For the text-containing cell, return its midpoint in (X, Y) coordinate format. 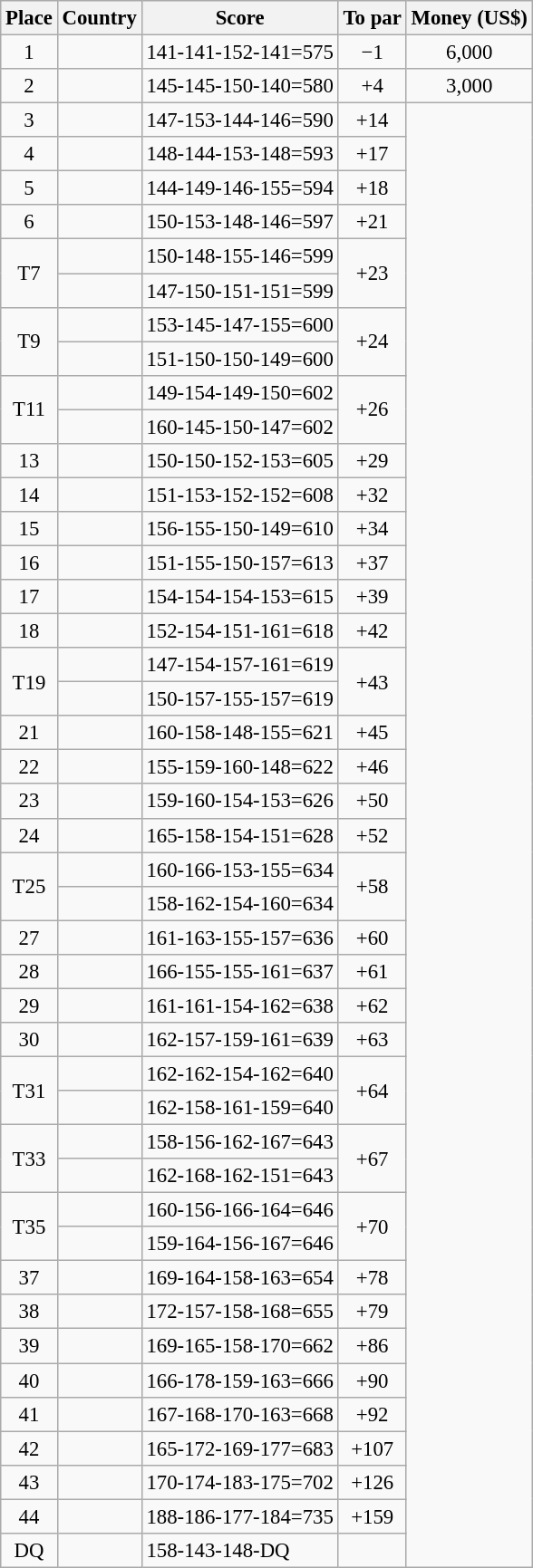
42 (29, 1448)
148-144-153-148=593 (239, 154)
147-153-144-146=590 (239, 120)
+21 (372, 222)
158-156-162-167=643 (239, 1142)
6 (29, 222)
+29 (372, 461)
147-150-151-151=599 (239, 291)
T31 (29, 1091)
+90 (372, 1380)
154-154-154-153=615 (239, 597)
30 (29, 1040)
162-157-159-161=639 (239, 1040)
150-153-148-146=597 (239, 222)
+34 (372, 529)
155-159-160-148=622 (239, 767)
160-156-166-164=646 (239, 1210)
+18 (372, 188)
Score (239, 18)
1 (29, 53)
150-150-152-153=605 (239, 461)
To par (372, 18)
13 (29, 461)
170-174-183-175=702 (239, 1482)
+4 (372, 86)
−1 (372, 53)
145-145-150-140=580 (239, 86)
T19 (29, 681)
162-162-154-162=640 (239, 1073)
166-178-159-163=666 (239, 1380)
151-150-150-149=600 (239, 359)
24 (29, 835)
T25 (29, 886)
Money (US$) (470, 18)
+86 (372, 1346)
+159 (372, 1516)
+14 (372, 120)
144-149-146-155=594 (239, 188)
151-155-150-157=613 (239, 563)
150-148-155-146=599 (239, 256)
T7 (29, 274)
150-157-155-157=619 (239, 699)
+24 (372, 341)
+52 (372, 835)
+58 (372, 886)
160-145-150-147=602 (239, 427)
159-164-156-167=646 (239, 1244)
18 (29, 631)
167-168-170-163=668 (239, 1414)
+17 (372, 154)
+46 (372, 767)
162-158-161-159=640 (239, 1108)
+79 (372, 1313)
27 (29, 938)
43 (29, 1482)
+43 (372, 681)
188-186-177-184=735 (239, 1516)
+42 (372, 631)
4 (29, 154)
152-154-151-161=618 (239, 631)
+126 (372, 1482)
172-157-158-168=655 (239, 1313)
161-163-155-157=636 (239, 938)
161-161-154-162=638 (239, 1005)
3 (29, 120)
3,000 (470, 86)
+78 (372, 1278)
162-168-162-151=643 (239, 1176)
T33 (29, 1159)
+70 (372, 1227)
22 (29, 767)
41 (29, 1414)
169-165-158-170=662 (239, 1346)
165-172-169-177=683 (239, 1448)
159-160-154-153=626 (239, 802)
166-155-155-161=637 (239, 972)
+107 (372, 1448)
Place (29, 18)
23 (29, 802)
DQ (29, 1551)
T9 (29, 341)
+60 (372, 938)
T11 (29, 409)
169-164-158-163=654 (239, 1278)
158-162-154-160=634 (239, 903)
29 (29, 1005)
14 (29, 495)
Country (100, 18)
165-158-154-151=628 (239, 835)
39 (29, 1346)
+64 (372, 1091)
T35 (29, 1227)
21 (29, 733)
158-143-148-DQ (239, 1551)
+39 (372, 597)
+37 (372, 563)
160-158-148-155=621 (239, 733)
+32 (372, 495)
28 (29, 972)
+92 (372, 1414)
+67 (372, 1159)
141-141-152-141=575 (239, 53)
5 (29, 188)
+50 (372, 802)
151-153-152-152=608 (239, 495)
160-166-153-155=634 (239, 870)
37 (29, 1278)
+63 (372, 1040)
44 (29, 1516)
147-154-157-161=619 (239, 665)
153-145-147-155=600 (239, 324)
+61 (372, 972)
149-154-149-150=602 (239, 392)
+23 (372, 274)
17 (29, 597)
156-155-150-149=610 (239, 529)
6,000 (470, 53)
38 (29, 1313)
40 (29, 1380)
+26 (372, 409)
16 (29, 563)
2 (29, 86)
15 (29, 529)
+45 (372, 733)
+62 (372, 1005)
